Return [X, Y] of the center of cell containing provided text 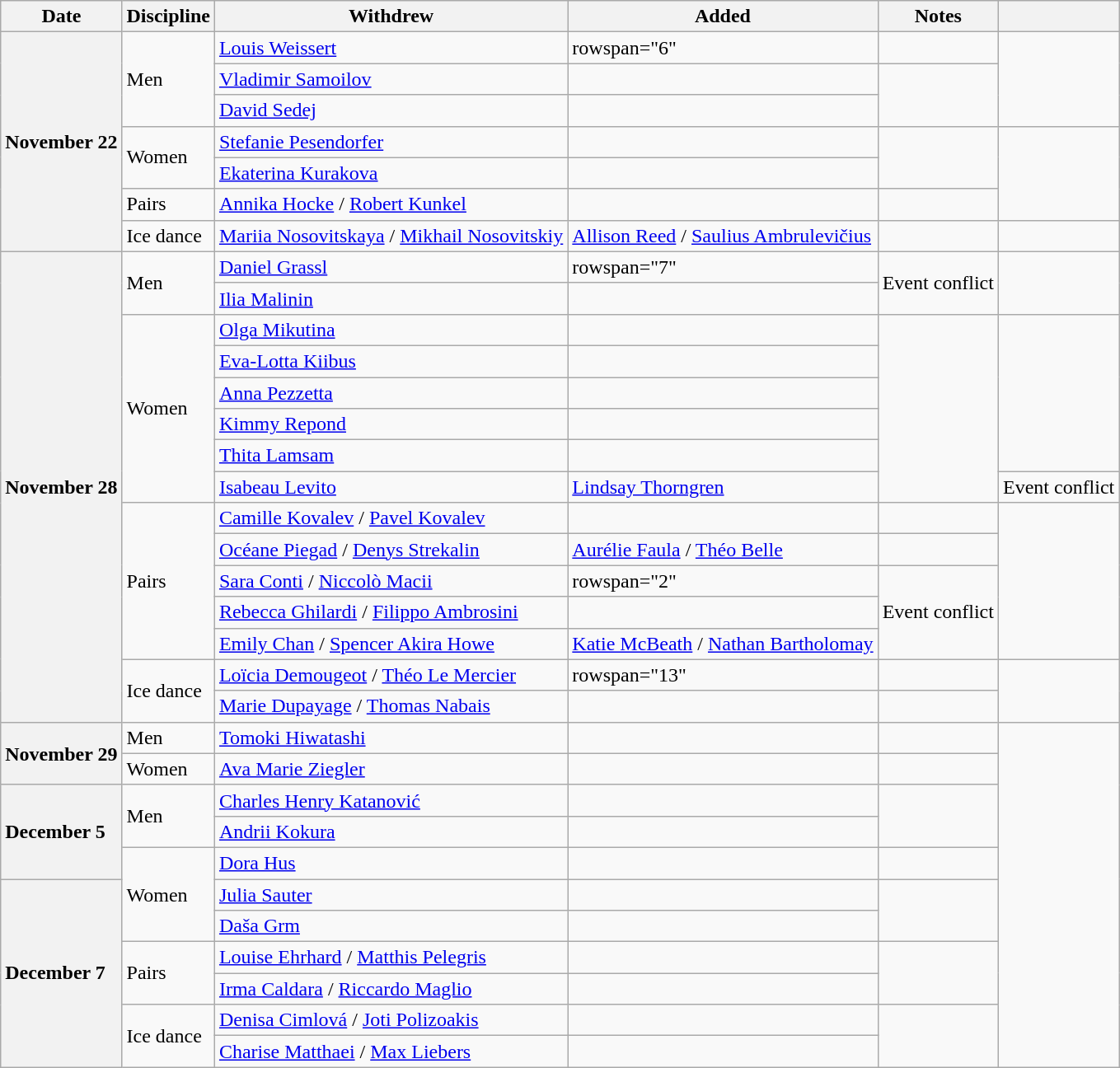
Withdrew [391, 16]
rowspan="13" [723, 675]
Olga Mikutina [391, 330]
rowspan="2" [723, 581]
December 7 [61, 972]
Mariia Nosovitskaya / Mikhail Nosovitskiy [391, 236]
Tomoki Hiwatashi [391, 738]
Date [61, 16]
Camille Kovalev / Pavel Kovalev [391, 518]
Lindsay Thorngren [723, 487]
November 28 [61, 486]
Eva-Lotta Kiibus [391, 361]
Stefanie Pesendorfer [391, 142]
Discipline [168, 16]
Aurélie Faula / Théo Belle [723, 550]
Emily Chan / Spencer Akira Howe [391, 644]
Sara Conti / Niccolò Macii [391, 581]
Loïcia Demougeot / Théo Le Mercier [391, 675]
rowspan="6" [723, 48]
Annika Hocke / Robert Kunkel [391, 204]
Océane Piegad / Denys Strekalin [391, 550]
Julia Sauter [391, 894]
November 29 [61, 753]
Charles Henry Katanović [391, 800]
David Sedej [391, 110]
Marie Dupayage / Thomas Nabais [391, 706]
Kimmy Repond [391, 424]
Ava Marie Ziegler [391, 769]
Daša Grm [391, 926]
Allison Reed / Saulius Ambrulevičius [723, 236]
Louise Ehrhard / Matthis Pelegris [391, 958]
Dora Hus [391, 863]
Ilia Malinin [391, 298]
Ekaterina Kurakova [391, 173]
Rebecca Ghilardi / Filippo Ambrosini [391, 612]
November 22 [61, 142]
Denisa Cimlová / Joti Polizoakis [391, 1020]
Thita Lamsam [391, 456]
Andrii Kokura [391, 831]
Katie McBeath / Nathan Bartholomay [723, 644]
Daniel Grassl [391, 267]
December 5 [61, 831]
Vladimir Samoilov [391, 79]
rowspan="7" [723, 267]
Isabeau Levito [391, 487]
Notes [938, 16]
Irma Caldara / Riccardo Maglio [391, 989]
Louis Weissert [391, 48]
Charise Matthaei / Max Liebers [391, 1052]
Added [723, 16]
Anna Pezzetta [391, 393]
